Find where the given text appears and provide that cell's center as [X, Y] coordinate. 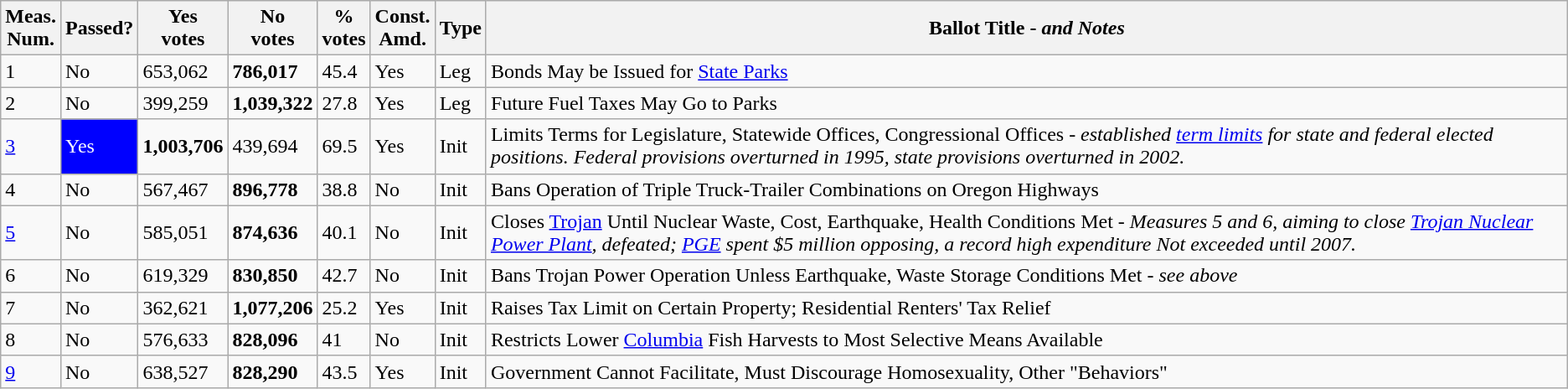
619,329 [183, 276]
Const.Amd. [402, 29]
27.8 [343, 103]
69.5 [343, 146]
40.1 [343, 233]
439,694 [273, 146]
1,003,706 [183, 146]
638,527 [183, 371]
43.5 [343, 371]
8 [31, 340]
Bonds May be Issued for State Parks [1027, 71]
Passed? [99, 29]
9 [31, 371]
3 [31, 146]
567,467 [183, 189]
Ballot Title - and Notes [1027, 29]
41 [343, 340]
874,636 [273, 233]
828,096 [273, 340]
38.8 [343, 189]
7 [31, 308]
Bans Operation of Triple Truck-Trailer Combinations on Oregon Highways [1027, 189]
399,259 [183, 103]
Novotes [273, 29]
5 [31, 233]
Type [461, 29]
576,633 [183, 340]
25.2 [343, 308]
Government Cannot Facilitate, Must Discourage Homosexuality, Other "Behaviors" [1027, 371]
42.7 [343, 276]
653,062 [183, 71]
830,850 [273, 276]
1,039,322 [273, 103]
Yesvotes [183, 29]
2 [31, 103]
1,077,206 [273, 308]
4 [31, 189]
1 [31, 71]
896,778 [273, 189]
362,621 [183, 308]
786,017 [273, 71]
45.4 [343, 71]
%votes [343, 29]
828,290 [273, 371]
585,051 [183, 233]
Meas.Num. [31, 29]
Future Fuel Taxes May Go to Parks [1027, 103]
Restricts Lower Columbia Fish Harvests to Most Selective Means Available [1027, 340]
6 [31, 276]
Bans Trojan Power Operation Unless Earthquake, Waste Storage Conditions Met - see above [1027, 276]
Raises Tax Limit on Certain Property; Residential Renters' Tax Relief [1027, 308]
